Output the [x, y] coordinate of the center of the cell containing the given text.  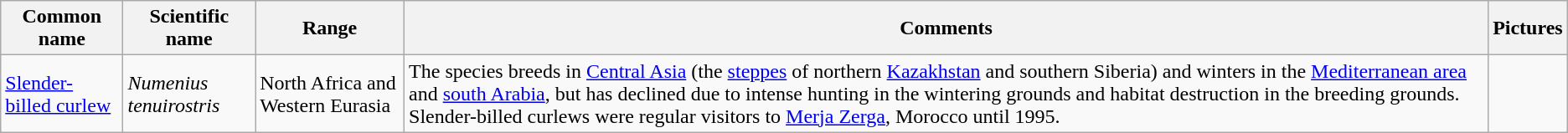
Pictures [1528, 28]
North Africa and Western Eurasia [330, 94]
Slender-billed curlew [62, 94]
Scientific name [189, 28]
Numenius tenuirostris [189, 94]
Comments [946, 28]
Common name [62, 28]
Range [330, 28]
